Determine the [X, Y] coordinate at the center of the cell enclosing the given text.  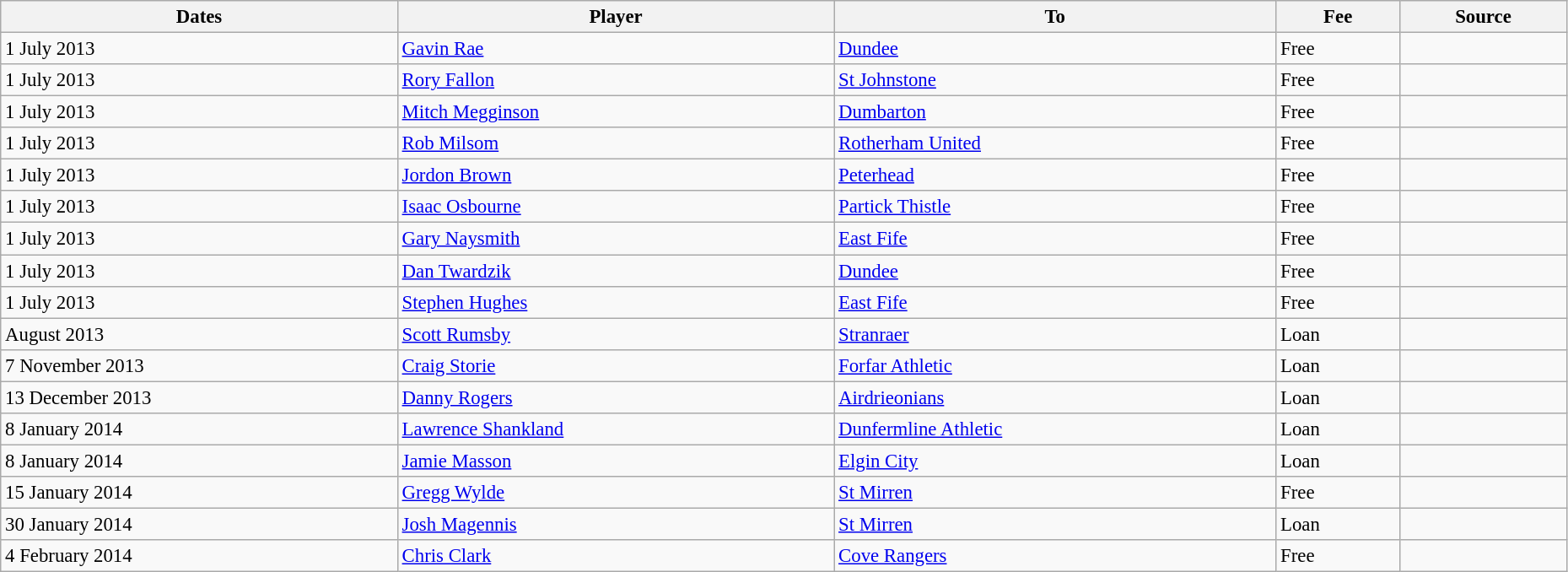
Dates [199, 17]
Elgin City [1055, 461]
4 February 2014 [199, 556]
Gary Naysmith [616, 239]
Danny Rogers [616, 397]
Scott Rumsby [616, 334]
Peterhead [1055, 175]
7 November 2013 [199, 365]
Rob Milsom [616, 143]
Chris Clark [616, 556]
Gavin Rae [616, 49]
Source [1484, 17]
Josh Magennis [616, 524]
30 January 2014 [199, 524]
Lawrence Shankland [616, 429]
Partick Thistle [1055, 207]
Player [616, 17]
Airdrieonians [1055, 397]
Forfar Athletic [1055, 365]
13 December 2013 [199, 397]
Dumbarton [1055, 112]
August 2013 [199, 334]
To [1055, 17]
Rotherham United [1055, 143]
Mitch Megginson [616, 112]
St Johnstone [1055, 80]
Cove Rangers [1055, 556]
Dan Twardzik [616, 271]
Jordon Brown [616, 175]
Dunfermline Athletic [1055, 429]
Rory Fallon [616, 80]
Gregg Wylde [616, 493]
Craig Storie [616, 365]
Isaac Osbourne [616, 207]
Fee [1338, 17]
Stranraer [1055, 334]
Stephen Hughes [616, 302]
Jamie Masson [616, 461]
15 January 2014 [199, 493]
